From the cell containing the given text, extract its center point as [x, y] coordinate. 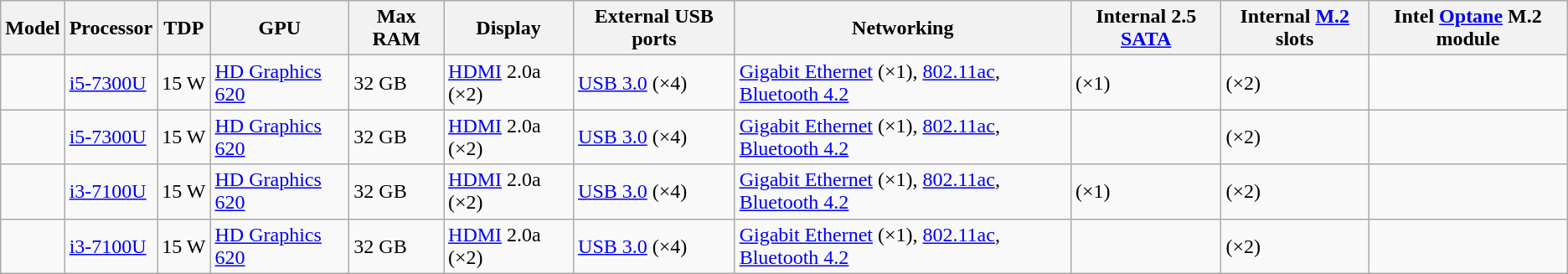
Model [33, 28]
Processor [111, 28]
Display [509, 28]
Max RAM [397, 28]
External USB ports [655, 28]
GPU [280, 28]
Internal M.2 slots [1295, 28]
Networking [903, 28]
Intel Optane M.2 module [1468, 28]
TDP [184, 28]
Internal 2.5 SATA [1146, 28]
